Pinpoint the cell where the given text exists, returning its (X, Y) midpoint coordinate. 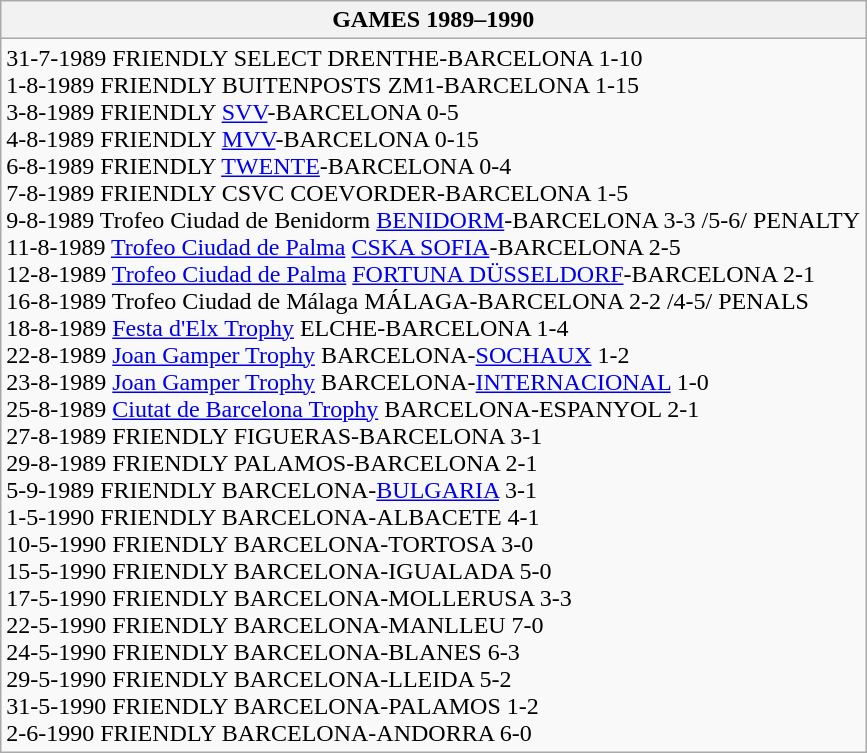
GAMES 1989–1990 (434, 20)
